Output the [X, Y] coordinate of the center of the cell containing the given text.  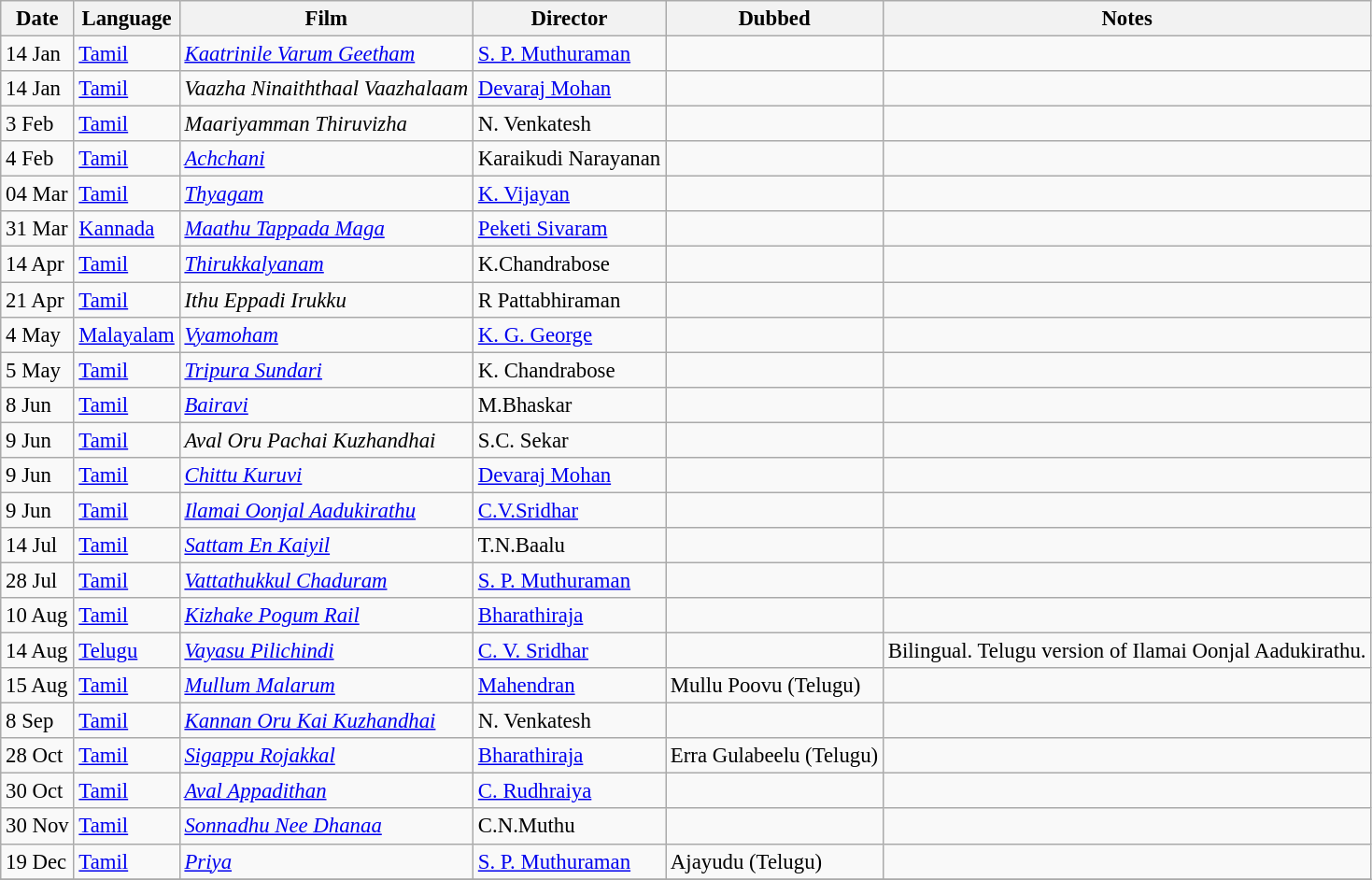
30 Nov [37, 827]
Dubbed [775, 19]
21 Apr [37, 300]
04 Mar [37, 194]
K. Vijayan [570, 194]
8 Jun [37, 405]
Karaikudi Narayanan [570, 159]
Vaazha Ninaiththaal Vaazhalaam [326, 89]
T.N.Baalu [570, 546]
M.Bhaskar [570, 405]
K. Chandrabose [570, 370]
Mahendran [570, 686]
Sattam En Kaiyil [326, 546]
5 May [37, 370]
14 Jul [37, 546]
28 Oct [37, 756]
Vattathukkul Chaduram [326, 580]
Film [326, 19]
3 Feb [37, 124]
Ajayudu (Telugu) [775, 861]
15 Aug [37, 686]
Telugu [127, 651]
C.N.Muthu [570, 827]
10 Aug [37, 616]
4 Feb [37, 159]
Date [37, 19]
Thirukkalyanam [326, 264]
14 Apr [37, 264]
K.Chandrabose [570, 264]
19 Dec [37, 861]
Maathu Tappada Maga [326, 229]
30 Oct [37, 791]
Tripura Sundari [326, 370]
14 Aug [37, 651]
28 Jul [37, 580]
8 Sep [37, 721]
Kaatrinile Varum Geetham [326, 54]
Aval Oru Pachai Kuzhandhai [326, 440]
Achchani [326, 159]
Thyagam [326, 194]
S.C. Sekar [570, 440]
31 Mar [37, 229]
Mullu Poovu (Telugu) [775, 686]
Maariyamman Thiruvizha [326, 124]
Kizhake Pogum Rail [326, 616]
Kannada [127, 229]
Peketi Sivaram [570, 229]
C. Rudhraiya [570, 791]
Vayasu Pilichindi [326, 651]
Sigappu Rojakkal [326, 756]
C.V.Sridhar [570, 510]
Erra Gulabeelu (Telugu) [775, 756]
Mullum Malarum [326, 686]
Malayalam [127, 334]
Notes [1126, 19]
Director [570, 19]
Bilingual. Telugu version of Ilamai Oonjal Aadukirathu. [1126, 651]
4 May [37, 334]
Vyamoham [326, 334]
Bairavi [326, 405]
C. V. Sridhar [570, 651]
Sonnadhu Nee Dhanaa [326, 827]
Ilamai Oonjal Aadukirathu [326, 510]
Aval Appadithan [326, 791]
Chittu Kuruvi [326, 475]
R Pattabhiraman [570, 300]
Kannan Oru Kai Kuzhandhai [326, 721]
Ithu Eppadi Irukku [326, 300]
Priya [326, 861]
K. G. George [570, 334]
Language [127, 19]
